Search for the cell housing the specified text and yield its (X, Y) center coordinate. 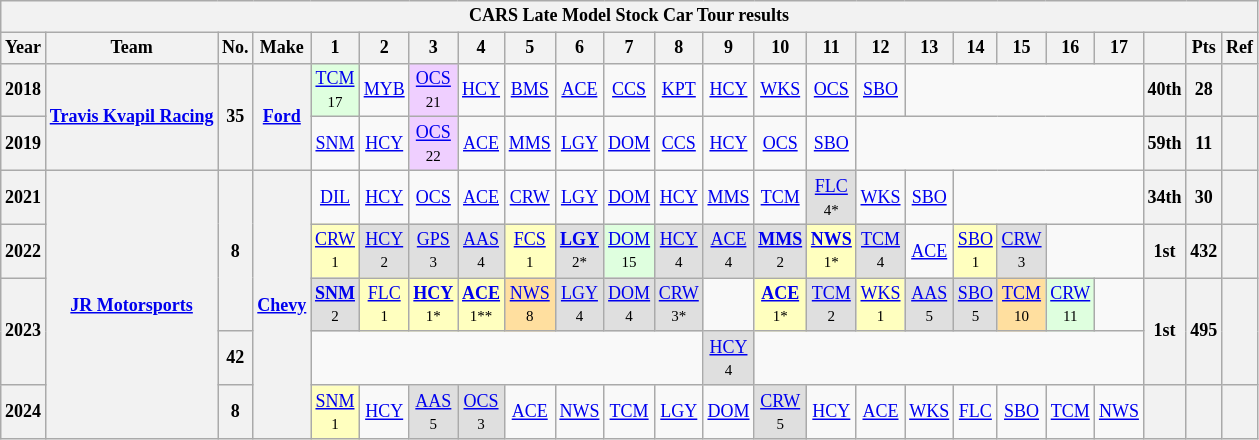
TCM4 (880, 251)
HCY1* (434, 305)
CRW (530, 197)
NWS8 (530, 305)
28 (1204, 90)
9 (728, 48)
CRW11 (1070, 305)
2021 (24, 197)
2023 (24, 332)
ACE1* (780, 305)
CRW3 (1022, 251)
FLC1 (384, 305)
42 (236, 358)
4 (482, 48)
34th (1164, 197)
2022 (24, 251)
Pts (1204, 48)
LGY2* (580, 251)
35 (236, 116)
5 (530, 48)
3 (434, 48)
FLC4* (831, 197)
Travis Kvapil Racing (131, 116)
HCY2 (384, 251)
SBO1 (976, 251)
13 (930, 48)
40th (1164, 90)
KPT (678, 90)
WKS1 (880, 305)
7 (630, 48)
2024 (24, 412)
CRW1 (336, 251)
10 (780, 48)
2019 (24, 144)
SNM2 (336, 305)
15 (1022, 48)
59th (1164, 144)
Chevy (282, 304)
GPS3 (434, 251)
Team (131, 48)
16 (1070, 48)
30 (1204, 197)
14 (976, 48)
Ref (1240, 48)
NWS1* (831, 251)
FCS1 (530, 251)
17 (1120, 48)
DIL (336, 197)
LGY4 (580, 305)
CRW5 (780, 412)
DOM15 (630, 251)
CRW3* (678, 305)
CARS Late Model Stock Car Tour results (630, 16)
432 (1204, 251)
SNM1 (336, 412)
2018 (24, 90)
SBO5 (976, 305)
MYB (384, 90)
DOM4 (630, 305)
JR Motorsports (131, 304)
AAS4 (482, 251)
495 (1204, 332)
OCS21 (434, 90)
OCS3 (482, 412)
ACE4 (728, 251)
BMS (530, 90)
No. (236, 48)
MMS2 (780, 251)
SNM (336, 144)
2 (384, 48)
Make (282, 48)
Ford (282, 116)
1 (336, 48)
Year (24, 48)
FLC (976, 412)
TCM2 (831, 305)
12 (880, 48)
ACE1** (482, 305)
TCM10 (1022, 305)
OCS22 (434, 144)
TCM17 (336, 90)
6 (580, 48)
